For the text-containing cell, return its midpoint in (X, Y) coordinate format. 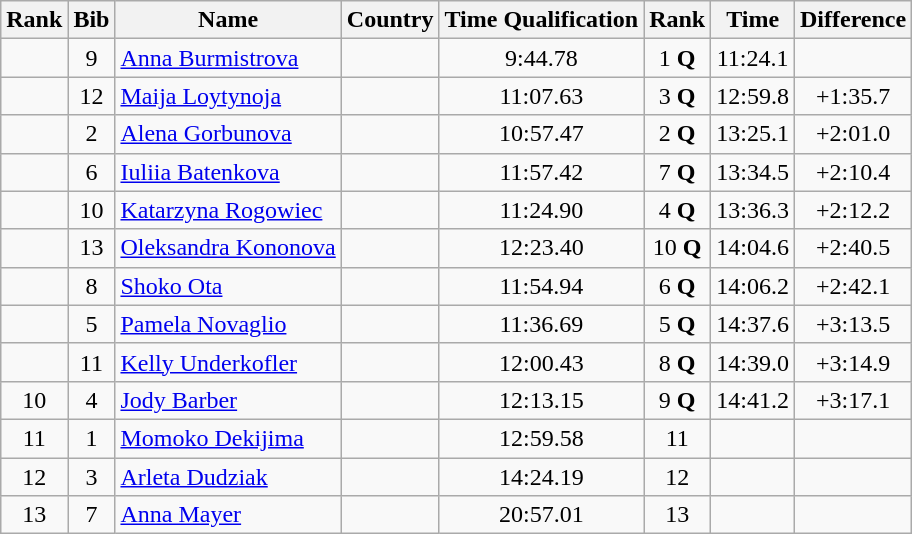
9:44.78 (542, 58)
4 (92, 400)
6 (92, 172)
+3:13.5 (852, 324)
1 Q (678, 58)
+1:35.7 (852, 96)
4 Q (678, 210)
14:39.0 (753, 362)
14:06.2 (753, 286)
Jody Barber (228, 400)
+2:10.4 (852, 172)
Name (228, 20)
Arleta Dudziak (228, 477)
8 Q (678, 362)
12:00.43 (542, 362)
11:24.1 (753, 58)
3 (92, 477)
Anna Burmistrova (228, 58)
5 Q (678, 324)
+3:14.9 (852, 362)
20:57.01 (542, 515)
2 Q (678, 134)
Country (390, 20)
12:59.58 (542, 438)
9 (92, 58)
+3:17.1 (852, 400)
Pamela Novaglio (228, 324)
2 (92, 134)
Difference (852, 20)
Maija Loytynoja (228, 96)
+2:42.1 (852, 286)
11:36.69 (542, 324)
13:25.1 (753, 134)
Oleksandra Kononova (228, 248)
13:34.5 (753, 172)
3 Q (678, 96)
13:36.3 (753, 210)
11:54.94 (542, 286)
Anna Mayer (228, 515)
7 (92, 515)
14:04.6 (753, 248)
8 (92, 286)
Time (753, 20)
Iuliia Batenkova (228, 172)
Bib (92, 20)
10:57.47 (542, 134)
7 Q (678, 172)
14:24.19 (542, 477)
Katarzyna Rogowiec (228, 210)
10 Q (678, 248)
11:07.63 (542, 96)
12:13.15 (542, 400)
14:41.2 (753, 400)
9 Q (678, 400)
Momoko Dekijima (228, 438)
+2:40.5 (852, 248)
12:23.40 (542, 248)
11:57.42 (542, 172)
Time Qualification (542, 20)
6 Q (678, 286)
+2:01.0 (852, 134)
5 (92, 324)
Kelly Underkofler (228, 362)
Alena Gorbunova (228, 134)
+2:12.2 (852, 210)
Shoko Ota (228, 286)
14:37.6 (753, 324)
1 (92, 438)
11:24.90 (542, 210)
12:59.8 (753, 96)
